Provide the (x, y) coordinate of the cell's center where the given text is located.  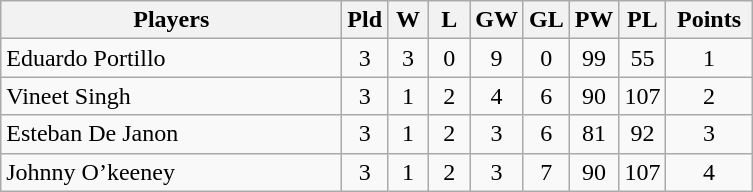
92 (642, 134)
Johnny O’keeney (172, 172)
PW (594, 20)
55 (642, 58)
Players (172, 20)
GW (497, 20)
7 (546, 172)
Esteban De Janon (172, 134)
GL (546, 20)
99 (594, 58)
L (450, 20)
Points (709, 20)
Vineet Singh (172, 96)
Eduardo Portillo (172, 58)
W (408, 20)
PL (642, 20)
81 (594, 134)
9 (497, 58)
Pld (365, 20)
